Identify which cell holds the provided text, then report its (x, y) central coordinate. 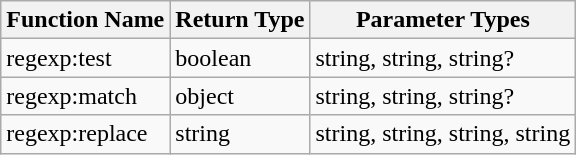
Parameter Types (443, 20)
regexp:test (86, 58)
string, string, string, string (443, 134)
regexp:replace (86, 134)
string (240, 134)
Function Name (86, 20)
regexp:match (86, 96)
object (240, 96)
boolean (240, 58)
Return Type (240, 20)
